Output the [x, y] coordinate of the center of the cell containing the given text.  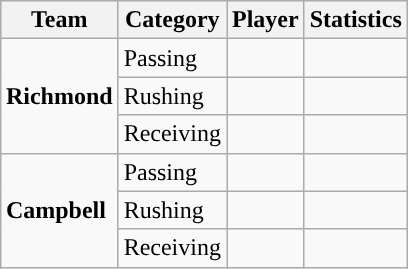
Team [59, 20]
Statistics [356, 20]
Player [265, 20]
Richmond [59, 96]
Category [172, 20]
Campbell [59, 210]
